Determine the (X, Y) coordinate at the center of the cell enclosing the given text.  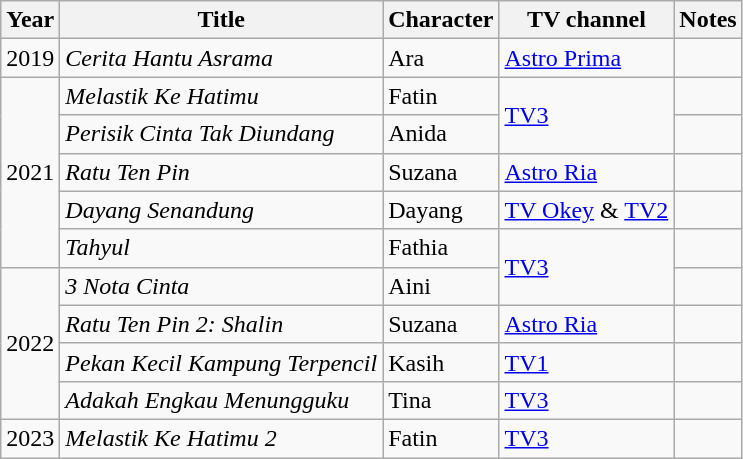
Title (222, 20)
Cerita Hantu Asrama (222, 58)
Fathia (441, 248)
Astro Prima (586, 58)
Year (30, 20)
TV channel (586, 20)
Ara (441, 58)
Pekan Kecil Kampung Terpencil (222, 362)
Notes (708, 20)
Melastik Ke Hatimu 2 (222, 438)
Anida (441, 134)
Tahyul (222, 248)
Dayang (441, 210)
Dayang Senandung (222, 210)
TV Okey & TV2 (586, 210)
Melastik Ke Hatimu (222, 96)
Ratu Ten Pin 2: Shalin (222, 324)
TV1 (586, 362)
Aini (441, 286)
Tina (441, 400)
2022 (30, 343)
2019 (30, 58)
Character (441, 20)
Ratu Ten Pin (222, 172)
3 Nota Cinta (222, 286)
Kasih (441, 362)
2021 (30, 172)
2023 (30, 438)
Perisik Cinta Tak Diundang (222, 134)
Adakah Engkau Menungguku (222, 400)
